Determine the [X, Y] coordinate at the center of the cell enclosing the given text.  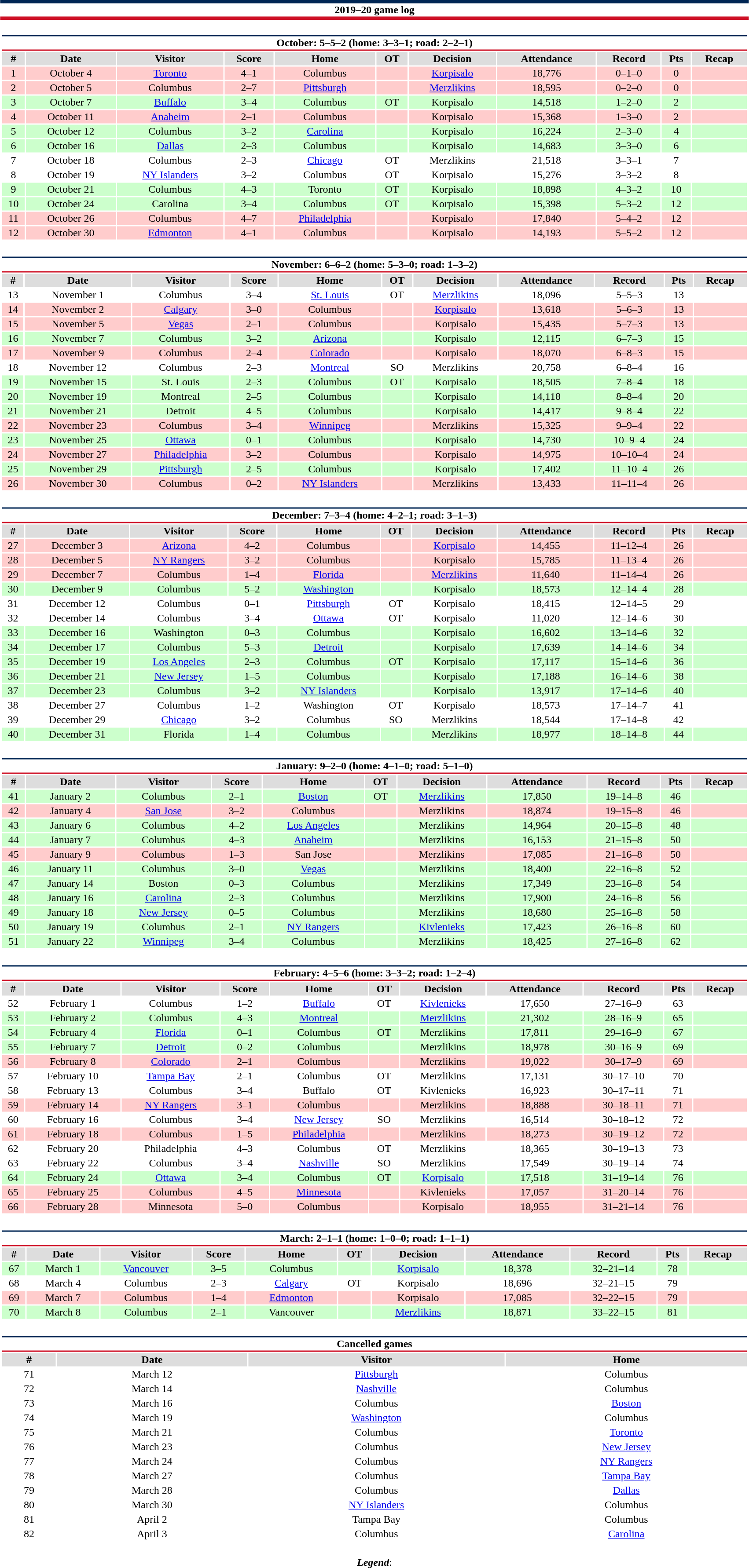
31–20–14 [623, 1192]
14,683 [547, 146]
39 [13, 720]
11–14–4 [629, 575]
4–3–2 [629, 190]
17,639 [546, 647]
February 13 [73, 1090]
January 16 [70, 898]
December 7 [77, 575]
October 11 [70, 117]
October 18 [70, 161]
17,117 [546, 662]
26–16–8 [624, 927]
November 25 [78, 440]
December 5 [77, 560]
18,096 [547, 295]
32–22–15 [613, 1298]
14,975 [547, 454]
10–9–4 [629, 440]
31–21–14 [623, 1206]
18–14–8 [629, 734]
0–1–0 [629, 73]
November 2 [78, 309]
17–14–6 [629, 691]
October 5 [70, 88]
11,640 [546, 575]
18,425 [537, 942]
November 1 [78, 295]
28–16–9 [623, 1018]
3–5 [218, 1269]
February 4 [73, 1032]
October 26 [70, 219]
20–15–8 [624, 826]
30–18–12 [623, 1119]
17 [13, 353]
5–3–2 [629, 204]
5 [13, 132]
24–16–8 [624, 898]
12–14–5 [629, 604]
55 [13, 1047]
33 [13, 633]
December 27 [77, 705]
17,850 [537, 797]
November 21 [78, 411]
9–8–4 [629, 411]
February 22 [73, 1163]
16,514 [535, 1119]
27 [13, 546]
5–3 [252, 647]
18,505 [547, 382]
October 21 [70, 190]
20,758 [547, 367]
27–16–8 [624, 942]
November 9 [78, 353]
15,276 [547, 175]
5–4–2 [629, 219]
3–3–2 [629, 175]
11–13–4 [629, 560]
November 12 [78, 367]
November 15 [78, 382]
January 22 [70, 942]
October 12 [70, 132]
17,518 [535, 1177]
11–10–4 [629, 469]
18,776 [547, 73]
15,785 [546, 560]
14,964 [537, 826]
March 8 [63, 1312]
18,544 [546, 720]
22–16–8 [624, 869]
18,874 [537, 811]
4–7 [249, 219]
18,977 [546, 734]
15,325 [547, 425]
December 19 [77, 662]
18,273 [535, 1134]
47 [13, 884]
15–14–6 [629, 662]
February 25 [73, 1192]
December 21 [77, 676]
October 4 [70, 73]
March 27 [152, 1476]
29–16–9 [623, 1032]
13,618 [547, 309]
17,057 [535, 1192]
March 4 [63, 1283]
March 7 [63, 1298]
30–19–14 [623, 1163]
5–2 [252, 589]
December: 7–3–4 (home: 4–2–1; road: 3–1–3) [374, 515]
December 14 [77, 618]
31 [13, 604]
17,811 [535, 1032]
1–3–0 [629, 117]
February 14 [73, 1105]
March 14 [152, 1389]
14,417 [547, 411]
21–16–8 [624, 855]
16,224 [547, 132]
77 [29, 1462]
21,518 [547, 161]
1–2–0 [629, 102]
March 30 [152, 1505]
1–3 [237, 855]
February 28 [73, 1206]
February 2 [73, 1018]
16–14–6 [629, 676]
17,423 [537, 927]
30–19–12 [623, 1134]
March 24 [152, 1462]
18,365 [535, 1148]
17–14–7 [629, 705]
18,898 [547, 190]
18,595 [547, 88]
75 [29, 1433]
15,435 [547, 324]
5–0 [245, 1206]
30–16–9 [623, 1047]
13,433 [547, 483]
3 [13, 102]
7–8–4 [629, 382]
19–14–8 [624, 797]
November 27 [78, 454]
March 1 [63, 1269]
18,378 [518, 1269]
March 28 [152, 1491]
10–10–4 [629, 454]
March 16 [152, 1404]
March 21 [152, 1433]
12–14–4 [629, 589]
1 [13, 73]
66 [13, 1206]
January 4 [70, 811]
December 16 [77, 633]
January 7 [70, 840]
15,398 [547, 204]
17–14–8 [629, 720]
21–15–8 [624, 840]
21,302 [535, 1018]
14,118 [547, 396]
17,650 [535, 1003]
December 29 [77, 720]
16,602 [546, 633]
October 7 [70, 102]
November 19 [78, 396]
October 16 [70, 146]
December 17 [77, 647]
30–17–11 [623, 1090]
18,400 [537, 869]
18,696 [518, 1283]
17,402 [547, 469]
April 2 [152, 1520]
January 19 [70, 927]
3–3–1 [629, 161]
16,923 [535, 1090]
23–16–8 [624, 884]
11 [13, 219]
February 7 [73, 1047]
0–5 [237, 913]
17,900 [537, 898]
30–17–9 [623, 1061]
51 [13, 942]
October 19 [70, 175]
18,680 [537, 913]
March 19 [152, 1418]
49 [13, 913]
13,917 [546, 691]
December 31 [77, 734]
February 8 [73, 1061]
5–5–3 [629, 295]
2–3–0 [629, 132]
November 30 [78, 483]
18,978 [535, 1047]
December 3 [77, 546]
11–11–4 [629, 483]
February 1 [73, 1003]
32–21–14 [613, 1269]
30–18–11 [623, 1105]
17,349 [537, 884]
5–5–2 [629, 233]
17,188 [546, 676]
March 12 [152, 1374]
October: 5–5–2 (home: 3–3–1; road: 2–2–1) [374, 43]
February 18 [73, 1134]
9 [13, 190]
2019–20 game log [374, 10]
6–7–3 [629, 338]
2–4 [253, 353]
October 24 [70, 204]
December 23 [77, 691]
3–3–0 [629, 146]
43 [13, 826]
January 2 [70, 797]
82 [29, 1534]
January: 9–2–0 (home: 4–1–0; road: 5–1–0) [374, 766]
45 [13, 855]
3–1 [245, 1105]
November 7 [78, 338]
25–16–8 [624, 913]
19 [13, 382]
57 [13, 1076]
17,131 [535, 1076]
March 23 [152, 1447]
19,022 [535, 1061]
11,020 [546, 618]
January 6 [70, 826]
30–19–13 [623, 1148]
6–8–4 [629, 367]
14,455 [546, 546]
14 [13, 309]
2–7 [249, 88]
35 [13, 662]
61 [13, 1134]
January 11 [70, 869]
23 [13, 440]
18,955 [535, 1206]
April 3 [152, 1534]
9–9–4 [629, 425]
0–2–0 [629, 88]
18,888 [535, 1105]
December 12 [77, 604]
18,871 [518, 1312]
33–22–15 [613, 1312]
October 30 [70, 233]
November 5 [78, 324]
64 [13, 1177]
January 18 [70, 913]
January 14 [70, 884]
37 [13, 691]
17,549 [535, 1163]
18,070 [547, 353]
68 [14, 1283]
14,518 [547, 102]
14–14–6 [629, 647]
19–15–8 [624, 811]
8–8–4 [629, 396]
31–19–14 [623, 1177]
February: 4–5–6 (home: 3–3–2; road: 1–2–4) [374, 973]
5–7–3 [629, 324]
53 [13, 1018]
30–17–10 [623, 1076]
November: 6–6–2 (home: 5–3–0; road: 1–3–2) [374, 265]
November 29 [78, 469]
15,368 [547, 117]
80 [29, 1505]
16,153 [537, 840]
March: 2–1–1 (home: 1–0–0; road: 1–1–1) [374, 1239]
11–12–4 [629, 546]
32–21–15 [613, 1283]
February 16 [73, 1119]
6–8–3 [629, 353]
27–16–9 [623, 1003]
February 24 [73, 1177]
Cancelled games [374, 1344]
5–6–3 [629, 309]
November 23 [78, 425]
25 [13, 469]
18,415 [546, 604]
17,840 [547, 219]
12,115 [547, 338]
December 9 [77, 589]
13–14–6 [629, 633]
January 9 [70, 855]
February 20 [73, 1148]
59 [13, 1105]
21 [13, 411]
14,193 [547, 233]
14,730 [547, 440]
February 10 [73, 1076]
12–14–6 [629, 618]
